Search for the cell housing the specified text and yield its [x, y] center coordinate. 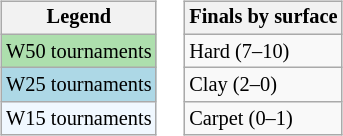
Carpet (0–1) [263, 119]
W25 tournaments [78, 85]
W15 tournaments [78, 119]
W50 tournaments [78, 51]
Finals by surface [263, 18]
Hard (7–10) [263, 51]
Legend [78, 18]
Clay (2–0) [263, 85]
